For the text-containing cell, return its midpoint in (X, Y) coordinate format. 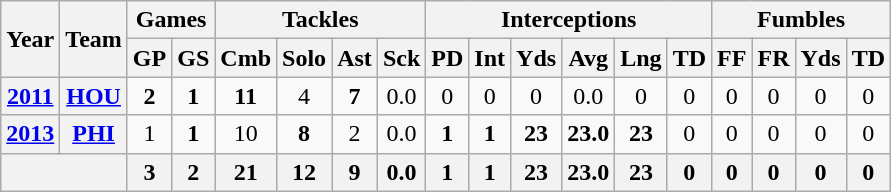
Sck (401, 58)
PD (448, 58)
GP (149, 58)
FR (774, 58)
GS (194, 58)
Tackles (320, 20)
Fumbles (802, 20)
Ast (355, 58)
HOU (94, 96)
Solo (304, 58)
21 (246, 172)
11 (246, 96)
Games (170, 20)
9 (355, 172)
2013 (30, 134)
10 (246, 134)
3 (149, 172)
8 (304, 134)
Int (490, 58)
12 (304, 172)
Avg (588, 58)
7 (355, 96)
Team (94, 39)
Cmb (246, 58)
Interceptions (569, 20)
Year (30, 39)
Lng (641, 58)
4 (304, 96)
FF (732, 58)
2011 (30, 96)
PHI (94, 134)
